From the cell containing the given text, extract its center point as (x, y) coordinate. 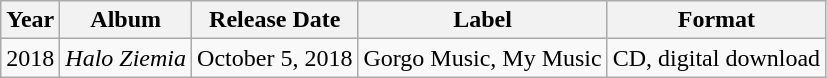
Gorgo Music, My Music (482, 58)
Release Date (275, 20)
Halo Ziemia (126, 58)
Label (482, 20)
2018 (30, 58)
Album (126, 20)
Year (30, 20)
Format (716, 20)
CD, digital download (716, 58)
October 5, 2018 (275, 58)
